Output the [x, y] coordinate of the center of the cell containing the given text.  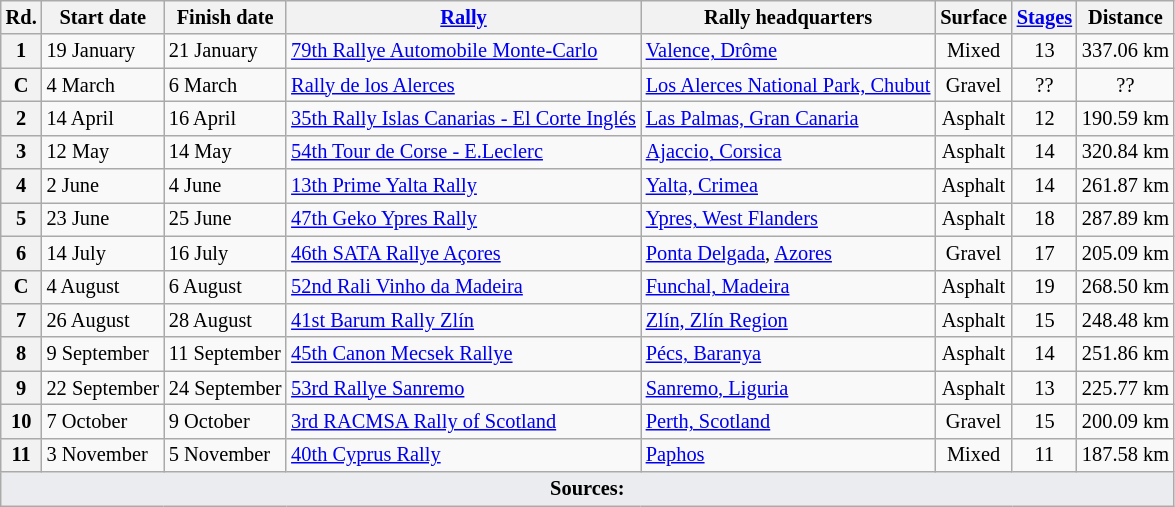
26 August [103, 320]
45th Canon Mecsek Rallye [464, 354]
251.86 km [1126, 354]
19 January [103, 51]
2 June [103, 186]
190.59 km [1126, 118]
Ponta Delgada, Azores [788, 253]
4 June [225, 186]
16 July [225, 253]
Valence, Drôme [788, 51]
14 July [103, 253]
3 [22, 152]
3 November [103, 455]
4 March [103, 85]
7 October [103, 421]
6 August [225, 287]
18 [1044, 219]
8 [22, 354]
12 [1044, 118]
6 March [225, 85]
Funchal, Madeira [788, 287]
Finish date [225, 17]
Sanremo, Liguria [788, 388]
5 November [225, 455]
287.89 km [1126, 219]
14 May [225, 152]
Las Palmas, Gran Canaria [788, 118]
35th Rally Islas Canarias - El Corte Inglés [464, 118]
46th SATA Rallye Açores [464, 253]
40th Cyprus Rally [464, 455]
Rally [464, 17]
22 September [103, 388]
225.77 km [1126, 388]
337.06 km [1126, 51]
Distance [1126, 17]
Rd. [22, 17]
Zlín, Zlín Region [788, 320]
3rd RACMSA Rally of Scotland [464, 421]
Sources: [588, 489]
200.09 km [1126, 421]
Los Alerces National Park, Chubut [788, 85]
205.09 km [1126, 253]
54th Tour de Corse - E.Leclerc [464, 152]
16 April [225, 118]
13th Prime Yalta Rally [464, 186]
Start date [103, 17]
12 May [103, 152]
5 [22, 219]
25 June [225, 219]
268.50 km [1126, 287]
Ypres, West Flanders [788, 219]
Paphos [788, 455]
10 [22, 421]
47th Geko Ypres Rally [464, 219]
21 January [225, 51]
9 [22, 388]
4 August [103, 287]
9 October [225, 421]
4 [22, 186]
52nd Rali Vinho da Madeira [464, 287]
261.87 km [1126, 186]
53rd Rallye Sanremo [464, 388]
Stages [1044, 17]
1 [22, 51]
9 September [103, 354]
Perth, Scotland [788, 421]
2 [22, 118]
Pécs, Baranya [788, 354]
320.84 km [1126, 152]
19 [1044, 287]
Rally headquarters [788, 17]
79th Rallye Automobile Monte-Carlo [464, 51]
24 September [225, 388]
14 April [103, 118]
17 [1044, 253]
23 June [103, 219]
Rally de los Alerces [464, 85]
7 [22, 320]
28 August [225, 320]
248.48 km [1126, 320]
6 [22, 253]
11 September [225, 354]
Surface [973, 17]
41st Barum Rally Zlín [464, 320]
Yalta, Crimea [788, 186]
Ajaccio, Corsica [788, 152]
187.58 km [1126, 455]
